Capture the cell that displays the provided text and extract its (X, Y) central coordinate. 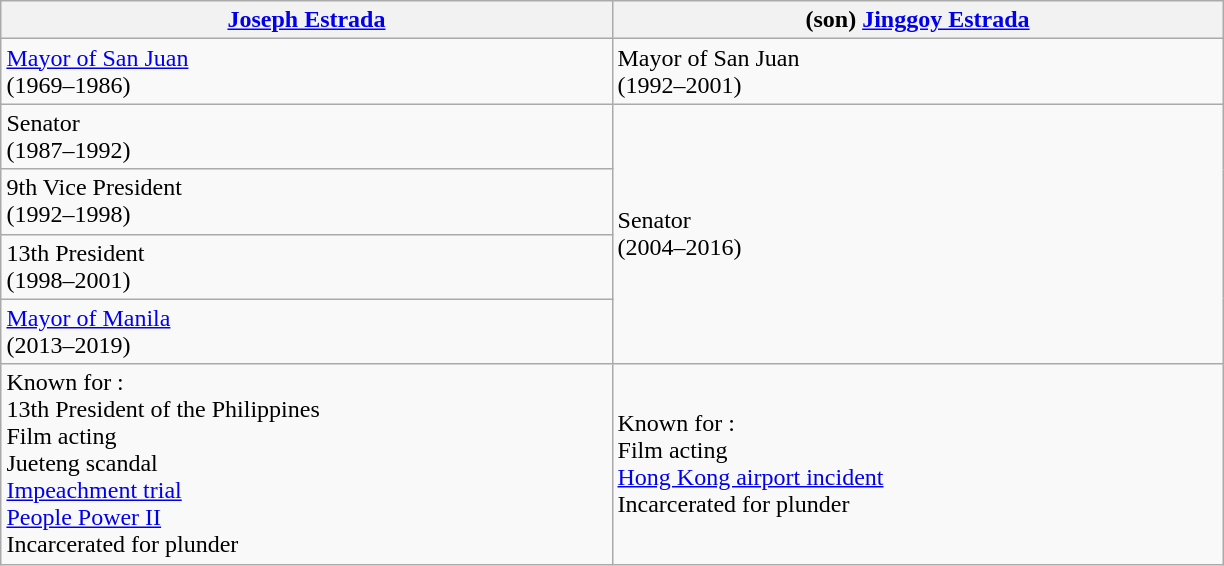
Mayor of San Juan(1992–2001) (918, 72)
Known for :Film actingHong Kong airport incidentIncarcerated for plunder (918, 464)
Senator(2004–2016) (918, 234)
Mayor of San Juan(1969–1986) (306, 72)
Mayor of Manila(2013–2019) (306, 332)
13th President(1998–2001) (306, 266)
Senator(1987–1992) (306, 136)
9th Vice President(1992–1998) (306, 202)
Joseph Estrada (306, 20)
Known for :13th President of the PhilippinesFilm actingJueteng scandalImpeachment trialPeople Power IIIncarcerated for plunder (306, 464)
(son) Jinggoy Estrada (918, 20)
